Output the [x, y] coordinate of the center of the cell containing the given text.  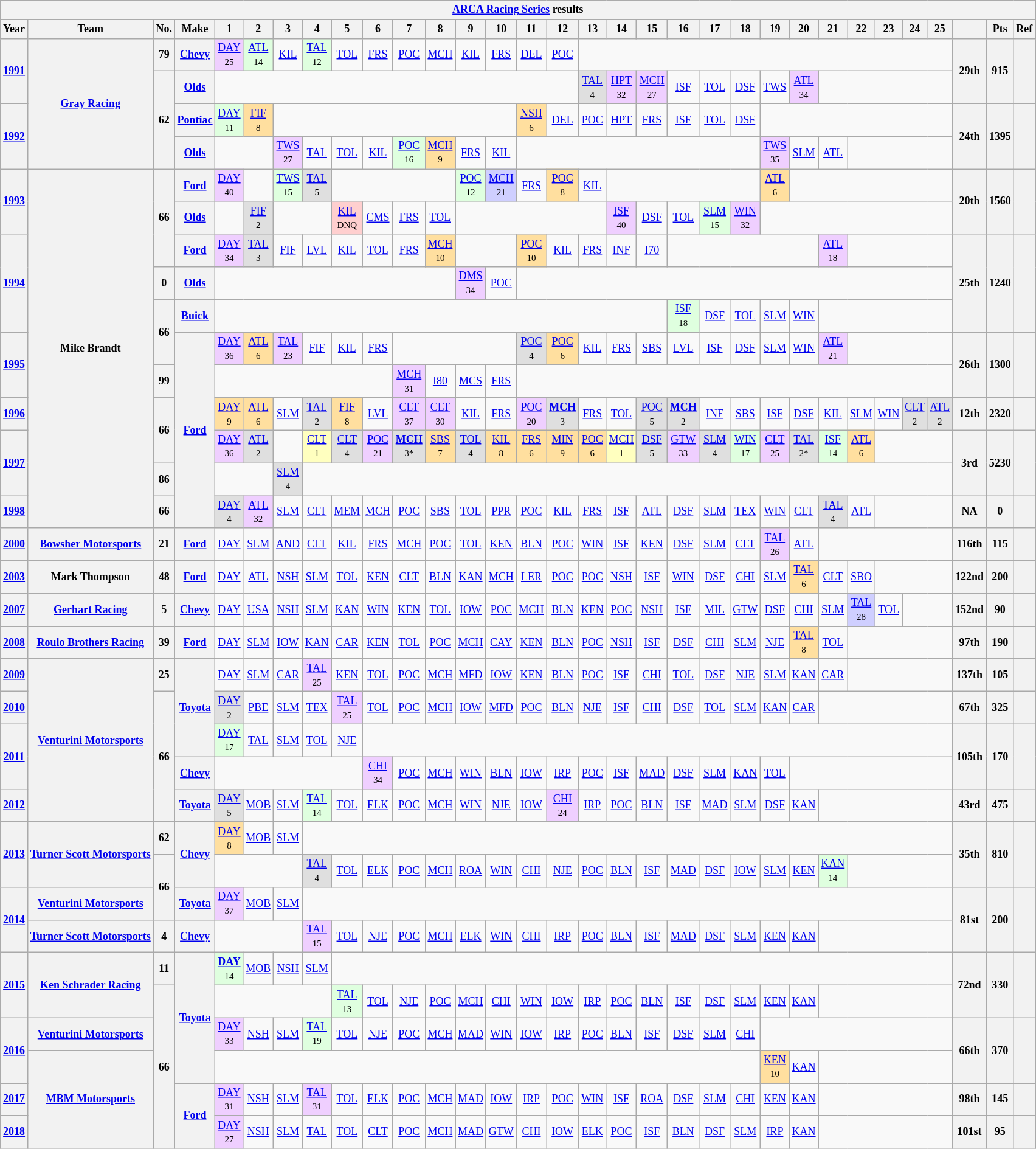
Team [90, 29]
MCH2 [683, 414]
GTW33 [683, 446]
DAY14 [229, 969]
810 [1000, 854]
8 [440, 29]
CAY [501, 642]
Gerhart Racing [90, 610]
3 [288, 29]
1395 [1000, 136]
145 [1000, 1100]
25th [970, 283]
DAY27 [229, 1132]
DAY17 [229, 740]
98th [970, 1100]
95 [1000, 1132]
DAY4 [229, 512]
CHI24 [563, 806]
POC5 [652, 414]
TAL31 [317, 1100]
115 [1000, 544]
1991 [15, 71]
2011 [15, 757]
ATL34 [804, 88]
2018 [15, 1132]
CLT2 [914, 414]
ISF40 [621, 218]
HPT [621, 120]
PPR [501, 512]
SBS7 [440, 446]
2007 [15, 610]
2015 [15, 985]
2016 [15, 1050]
MCH21 [501, 186]
DAY31 [229, 1100]
Buick [195, 316]
TWS15 [288, 186]
39 [164, 642]
DAY5 [229, 806]
2 [258, 29]
WIN32 [745, 218]
86 [164, 479]
2009 [15, 675]
1997 [15, 462]
72nd [970, 985]
TWS27 [288, 153]
ARCA Racing Series results [518, 10]
Pontiac [195, 120]
1560 [1000, 202]
LER [531, 577]
TAL19 [317, 1034]
CLT4 [347, 446]
81st [970, 920]
105 [1000, 675]
48 [164, 577]
Make [195, 29]
20 [804, 29]
35th [970, 854]
CLT37 [409, 414]
KIL8 [501, 446]
KEN10 [775, 1067]
122nd [970, 577]
24th [970, 136]
19 [775, 29]
MCH9 [440, 153]
24 [914, 29]
TAL13 [347, 1002]
SBO [862, 577]
2013 [15, 854]
TWS [775, 88]
MEM [347, 512]
1 [229, 29]
99 [164, 381]
WIN17 [745, 446]
Year [15, 29]
190 [1000, 642]
1994 [15, 283]
TAL14 [317, 806]
DAY40 [229, 186]
POC16 [409, 153]
330 [1000, 985]
Bowsher Motorsports [90, 544]
Gray Racing [90, 103]
22 [862, 29]
79 [164, 55]
ISF18 [683, 316]
TWS35 [775, 153]
POC21 [378, 446]
CLT1 [317, 446]
ATL32 [258, 512]
TAL23 [288, 349]
101st [970, 1132]
FRS6 [531, 446]
CLT25 [775, 446]
14 [621, 29]
29th [970, 71]
TAL15 [317, 936]
2320 [1000, 414]
MCH27 [652, 88]
66th [970, 1050]
10 [501, 29]
23 [889, 29]
POC8 [563, 186]
ATL21 [833, 349]
TAL26 [775, 544]
475 [1000, 806]
AND [288, 544]
MCH31 [409, 381]
KAN14 [833, 871]
CLT30 [440, 414]
POC12 [471, 186]
Mike Brandt [90, 349]
1300 [1000, 365]
Mark Thompson [90, 577]
43rd [970, 806]
TAL28 [862, 610]
MCH3* [409, 446]
Ref [1024, 29]
915 [1000, 71]
67th [970, 708]
TAL2 [317, 414]
1240 [1000, 283]
116th [970, 544]
DAY33 [229, 1034]
MIN9 [563, 446]
2000 [15, 544]
ATL14 [258, 55]
16 [683, 29]
ATL18 [833, 251]
370 [1000, 1050]
FIF2 [258, 218]
POC4 [531, 349]
12 [563, 29]
9 [471, 29]
CHI34 [378, 773]
HPT32 [621, 88]
SLM15 [715, 218]
2012 [15, 806]
POC20 [531, 414]
7 [409, 29]
ISF14 [833, 446]
2003 [15, 577]
2008 [15, 642]
Roulo Brothers Racing [90, 642]
12th [970, 414]
TAL8 [804, 642]
MCS [471, 381]
2014 [15, 920]
137th [970, 675]
MIL [715, 610]
TAL5 [317, 186]
CMS [378, 218]
TAL3 [258, 251]
DAY25 [229, 55]
2010 [15, 708]
13 [592, 29]
TAL12 [317, 55]
152nd [970, 610]
MCH1 [621, 446]
I80 [440, 381]
DSF5 [652, 446]
105th [970, 757]
POC10 [531, 251]
20th [970, 202]
MCH3 [563, 414]
97th [970, 642]
18 [745, 29]
NSH6 [531, 120]
TOL4 [471, 446]
DAY9 [229, 414]
1993 [15, 202]
DMS34 [471, 283]
1992 [15, 136]
MBM Motorsports [90, 1100]
170 [1000, 757]
PBE [258, 708]
No. [164, 29]
3rd [970, 462]
DAY8 [229, 838]
325 [1000, 708]
DAY37 [229, 904]
Pts [1000, 29]
90 [1000, 610]
MCH10 [440, 251]
TAL2* [804, 446]
DAY2 [229, 708]
Ken Schrader Racing [90, 985]
26th [970, 365]
KILDNQ [347, 218]
1996 [15, 414]
1995 [15, 365]
17 [715, 29]
DAY11 [229, 120]
2017 [15, 1100]
I70 [652, 251]
USA [258, 610]
NA [970, 512]
DAY34 [229, 251]
TAL6 [804, 577]
5230 [1000, 462]
15 [652, 29]
6 [378, 29]
1998 [15, 512]
